Identify which cell holds the provided text, then report its (X, Y) central coordinate. 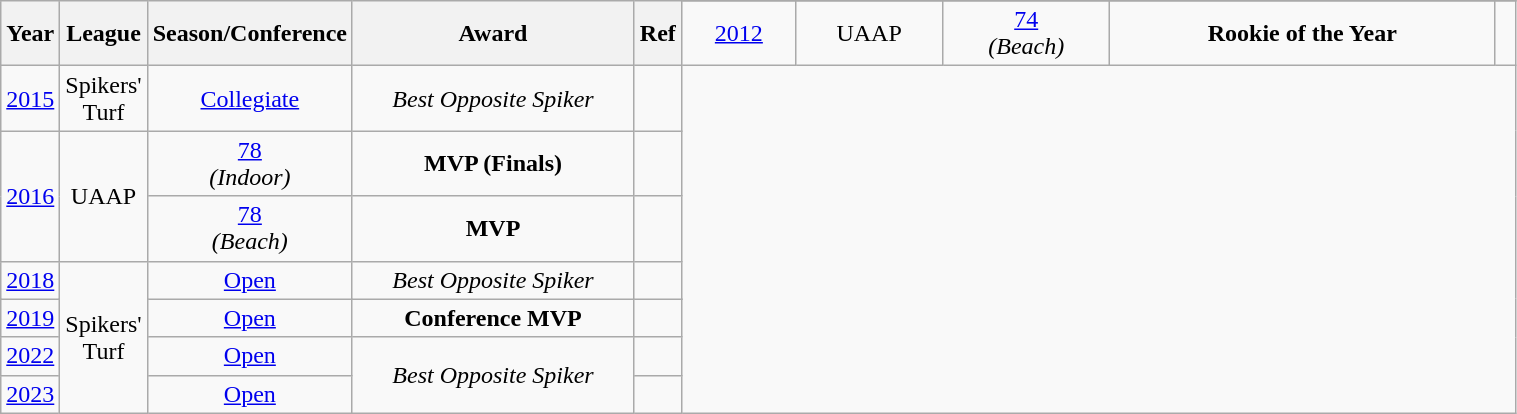
2012 (739, 34)
2019 (30, 318)
2016 (30, 196)
Rookie of the Year (1302, 34)
2018 (30, 280)
MVP (Finals) (492, 164)
78 (Indoor) (250, 164)
2015 (30, 98)
Collegiate (250, 98)
Ref (658, 34)
League (104, 34)
MVP (492, 228)
Conference MVP (492, 318)
2022 (30, 356)
Year (30, 34)
Award (492, 34)
74 (Beach) (1026, 34)
78 (Beach) (250, 228)
2023 (30, 394)
Season/Conference (250, 34)
